Pinpoint the cell where the given text exists, returning its (x, y) midpoint coordinate. 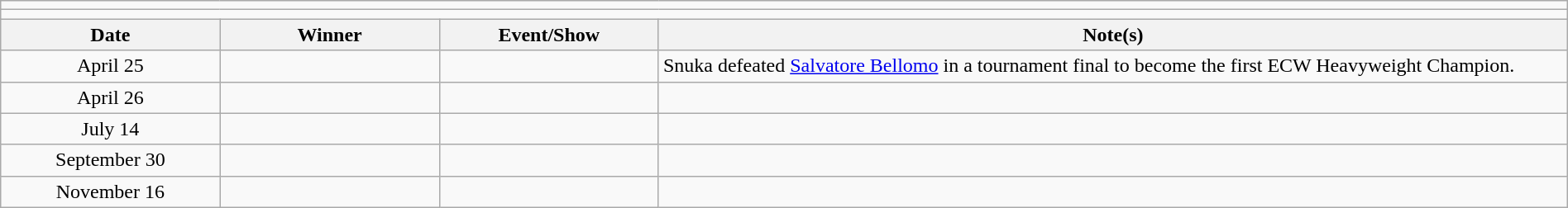
April 26 (111, 97)
April 25 (111, 66)
September 30 (111, 160)
Note(s) (1113, 35)
Winner (329, 35)
Date (111, 35)
Event/Show (549, 35)
July 14 (111, 129)
Snuka defeated Salvatore Bellomo in a tournament final to become the first ECW Heavyweight Champion. (1113, 66)
November 16 (111, 191)
